Provide the (X, Y) coordinate of the cell's center where the given text is located.  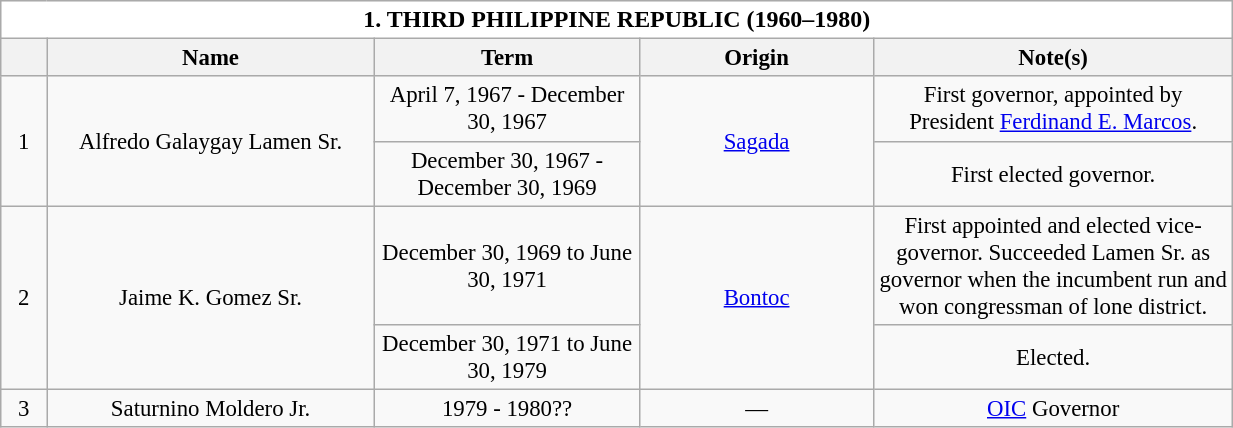
3 (24, 408)
1. THIRD PHILIPPINE REPUBLIC (1960–1980) (617, 20)
OIC Governor (1054, 408)
Origin (757, 58)
First elected governor. (1054, 174)
Note(s) (1054, 58)
First appointed and elected vice-governor. Succeeded Lamen Sr. as governor when the incumbent run and won congressman of lone district. (1054, 266)
April 7, 1967 - December 30, 1967 (506, 110)
December 30, 1971 to June 30, 1979 (506, 356)
Jaime K. Gomez Sr. (211, 298)
Sagada (757, 142)
Name (211, 58)
December 30, 1969 to June 30, 1971 (506, 266)
Alfredo Galaygay Lamen Sr. (211, 142)
— (757, 408)
Bontoc (757, 298)
Saturnino Moldero Jr. (211, 408)
December 30, 1967 - December 30, 1969 (506, 174)
Term (506, 58)
1 (24, 142)
1979 - 1980?? (506, 408)
Elected. (1054, 356)
First governor, appointed by President Ferdinand E. Marcos. (1054, 110)
2 (24, 298)
